From the cell containing the given text, extract its center point as (X, Y) coordinate. 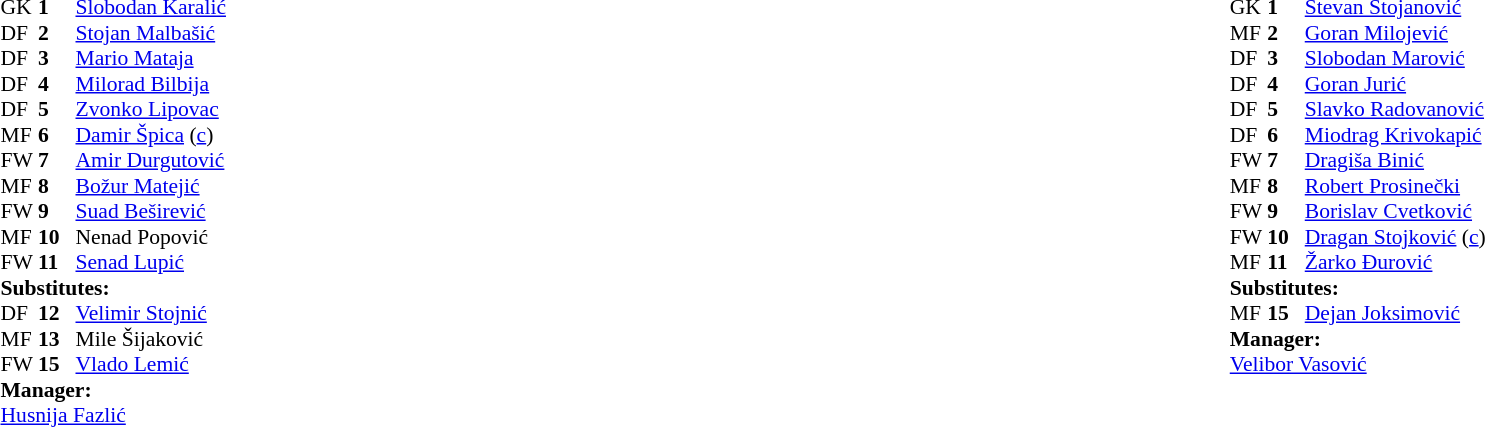
Velimir Stojnić (226, 313)
13 (57, 339)
Milorad Bilbija (226, 84)
Nenad Popović (226, 237)
Mario Mataja (226, 59)
Substitutes: (188, 288)
Vlado Lemić (226, 365)
Stojan Malbašić (226, 33)
Mile Šijaković (226, 339)
Manager: (188, 390)
Senad Lupić (226, 263)
Damir Špica (c) (226, 135)
12 (57, 313)
Suad Beširević (226, 211)
Zvonko Lipovac (226, 109)
Amir Durgutović (226, 161)
Božur Matejić (226, 186)
